Pinpoint the cell where the given text exists, returning its (x, y) midpoint coordinate. 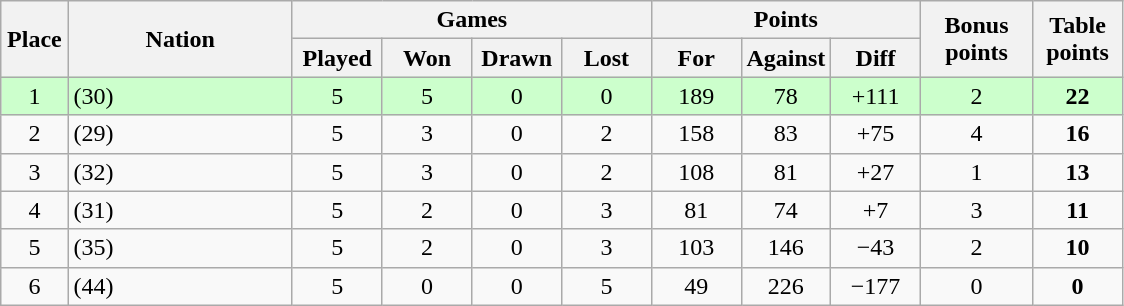
(32) (180, 172)
78 (786, 96)
(29) (180, 134)
+7 (876, 210)
146 (786, 248)
(44) (180, 286)
−43 (876, 248)
Played (337, 58)
10 (1078, 248)
+111 (876, 96)
13 (1078, 172)
Against (786, 58)
49 (696, 286)
−177 (876, 286)
(30) (180, 96)
22 (1078, 96)
+75 (876, 134)
Tablepoints (1078, 39)
Place (34, 39)
Nation (180, 39)
Games (472, 20)
108 (696, 172)
Lost (607, 58)
74 (786, 210)
Bonuspoints (976, 39)
Points (786, 20)
6 (34, 286)
For (696, 58)
158 (696, 134)
11 (1078, 210)
+27 (876, 172)
Drawn (517, 58)
83 (786, 134)
226 (786, 286)
Won (427, 58)
189 (696, 96)
Diff (876, 58)
(31) (180, 210)
103 (696, 248)
(35) (180, 248)
16 (1078, 134)
